Locate the cell with the specified text and output its (x, y) center coordinate. 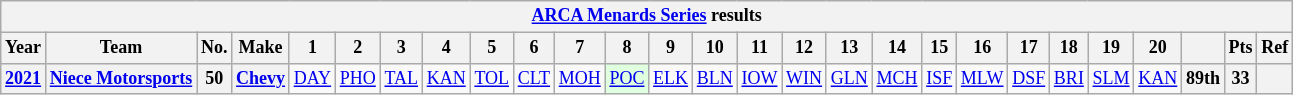
MLW (982, 78)
8 (627, 48)
16 (982, 48)
3 (401, 48)
2021 (24, 78)
10 (714, 48)
CLT (534, 78)
PHO (358, 78)
BLN (714, 78)
WIN (804, 78)
50 (214, 78)
7 (580, 48)
DAY (312, 78)
Team (120, 48)
2 (358, 48)
33 (1240, 78)
Niece Motorsports (120, 78)
9 (671, 48)
11 (760, 48)
GLN (849, 78)
ISF (940, 78)
SLM (1111, 78)
ELK (671, 78)
89th (1204, 78)
Make (261, 48)
19 (1111, 48)
POC (627, 78)
Pts (1240, 48)
1 (312, 48)
Chevy (261, 78)
DSF (1029, 78)
4 (446, 48)
14 (897, 48)
MOH (580, 78)
No. (214, 48)
13 (849, 48)
12 (804, 48)
5 (492, 48)
20 (1158, 48)
Ref (1275, 48)
TOL (492, 78)
Year (24, 48)
17 (1029, 48)
BRI (1070, 78)
ARCA Menards Series results (647, 16)
TAL (401, 78)
IOW (760, 78)
18 (1070, 48)
6 (534, 48)
MCH (897, 78)
15 (940, 48)
